Pinpoint the cell where the given text exists, returning its [x, y] midpoint coordinate. 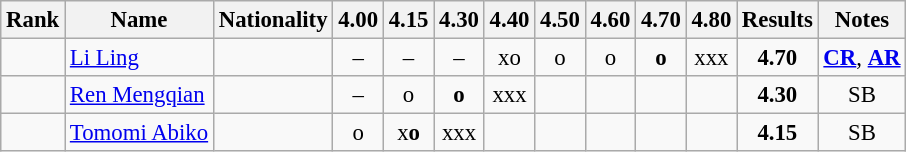
4.00 [358, 20]
Notes [862, 20]
Li Ling [140, 58]
CR, AR [862, 58]
Ren Mengqian [140, 95]
Rank [33, 20]
Nationality [272, 20]
Name [140, 20]
4.50 [560, 20]
4.60 [610, 20]
4.80 [711, 20]
Results [778, 20]
4.40 [509, 20]
Tomomi Abiko [140, 133]
